Pinpoint the cell where the given text exists, returning its [X, Y] midpoint coordinate. 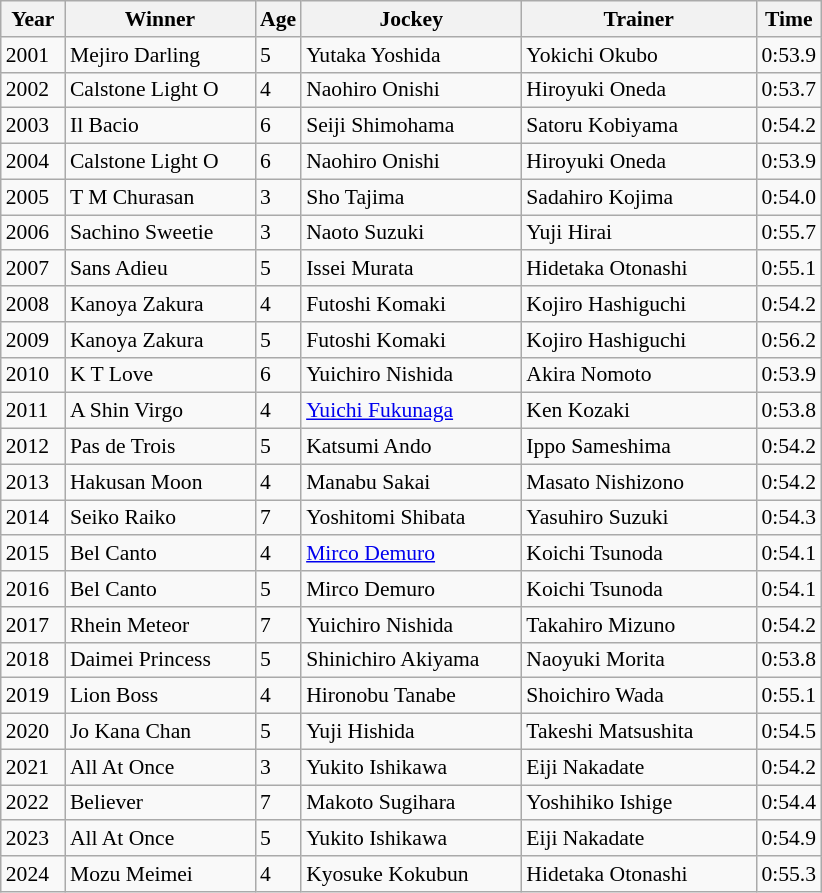
Seiko Raiko [160, 518]
2019 [33, 696]
Masato Nishizono [638, 482]
K T Love [160, 375]
Ippo Sameshima [638, 447]
Believer [160, 803]
0:54.0 [788, 197]
2014 [33, 518]
Issei Murata [411, 269]
Trainer [638, 19]
Age [278, 19]
Lion Boss [160, 696]
2016 [33, 589]
Rhein Meteor [160, 625]
T M Churasan [160, 197]
Satoru Kobiyama [638, 126]
0:54.4 [788, 803]
Seiji Shimohama [411, 126]
Sadahiro Kojima [638, 197]
Takeshi Matsushita [638, 732]
0:54.5 [788, 732]
Ken Kozaki [638, 411]
Naoto Suzuki [411, 233]
Time [788, 19]
0:54.9 [788, 839]
2001 [33, 55]
0:55.7 [788, 233]
Sans Adieu [160, 269]
Hironobu Tanabe [411, 696]
2008 [33, 304]
2022 [33, 803]
Shoichiro Wada [638, 696]
2007 [33, 269]
Naoyuki Morita [638, 660]
0:54.3 [788, 518]
0:53.7 [788, 90]
2024 [33, 874]
Yoshitomi Shibata [411, 518]
Jockey [411, 19]
Katsumi Ando [411, 447]
2023 [33, 839]
2012 [33, 447]
Sho Tajima [411, 197]
2021 [33, 767]
Akira Nomoto [638, 375]
Yuichi Fukunaga [411, 411]
Sachino Sweetie [160, 233]
Yuji Hirai [638, 233]
2020 [33, 732]
Makoto Sugihara [411, 803]
Year [33, 19]
Hakusan Moon [160, 482]
Mejiro Darling [160, 55]
Winner [160, 19]
2013 [33, 482]
Jo Kana Chan [160, 732]
2006 [33, 233]
0:56.2 [788, 340]
Mozu Meimei [160, 874]
2002 [33, 90]
A Shin Virgo [160, 411]
Daimei Princess [160, 660]
Pas de Trois [160, 447]
Il Bacio [160, 126]
Yuji Hishida [411, 732]
Manabu Sakai [411, 482]
2005 [33, 197]
2011 [33, 411]
Yoshihiko Ishige [638, 803]
Takahiro Mizuno [638, 625]
2018 [33, 660]
0:55.3 [788, 874]
Yutaka Yoshida [411, 55]
2009 [33, 340]
2015 [33, 554]
2017 [33, 625]
Shinichiro Akiyama [411, 660]
Yasuhiro Suzuki [638, 518]
2004 [33, 162]
2003 [33, 126]
Kyosuke Kokubun [411, 874]
Yokichi Okubo [638, 55]
2010 [33, 375]
